Locate the cell with the specified text and output its (x, y) center coordinate. 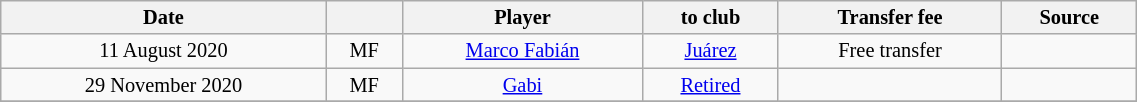
11 August 2020 (164, 51)
Juárez (711, 51)
Source (1070, 17)
Marco Fabián (522, 51)
Player (522, 17)
Transfer fee (890, 17)
29 November 2020 (164, 85)
Free transfer (890, 51)
Retired (711, 85)
Gabi (522, 85)
Date (164, 17)
to club (711, 17)
